For the text-containing cell, return its midpoint in (x, y) coordinate format. 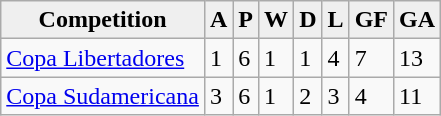
11 (416, 96)
Copa Sudamericana (103, 96)
GF (371, 20)
2 (308, 96)
L (336, 20)
D (308, 20)
W (276, 20)
P (246, 20)
Copa Libertadores (103, 58)
GA (416, 20)
13 (416, 58)
7 (371, 58)
A (218, 20)
Competition (103, 20)
